Return (x, y) of the center of cell containing provided text 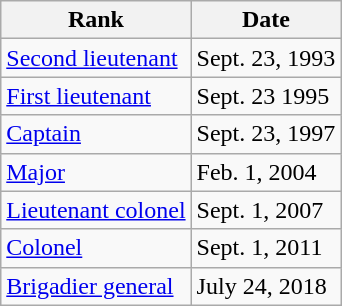
Sept. 23 1995 (266, 96)
Captain (96, 134)
Second lieutenant (96, 58)
Sept. 1, 2011 (266, 248)
Major (96, 172)
Brigadier general (96, 286)
Sept. 23, 1993 (266, 58)
First lieutenant (96, 96)
Feb. 1, 2004 (266, 172)
Lieutenant colonel (96, 210)
Sept. 1, 2007 (266, 210)
Date (266, 20)
Colonel (96, 248)
July 24, 2018 (266, 286)
Rank (96, 20)
Sept. 23, 1997 (266, 134)
